Scan for the cell matching the given text and deliver its (x, y) coordinate at center. 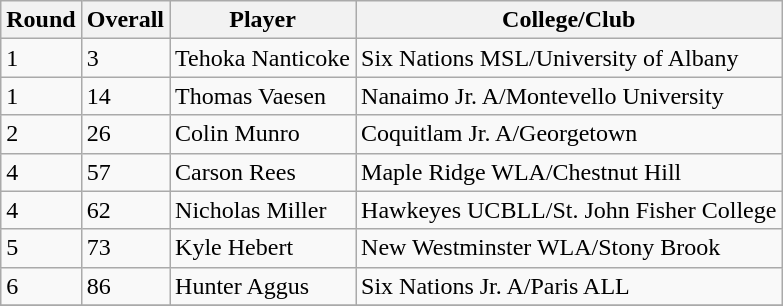
Kyle Hebert (263, 248)
6 (41, 286)
Player (263, 20)
Colin Munro (263, 134)
57 (125, 172)
Overall (125, 20)
Round (41, 20)
Hawkeyes UCBLL/St. John Fisher College (569, 210)
26 (125, 134)
Hunter Aggus (263, 286)
Coquitlam Jr. A/Georgetown (569, 134)
Maple Ridge WLA/Chestnut Hill (569, 172)
2 (41, 134)
73 (125, 248)
86 (125, 286)
College/Club (569, 20)
New Westminster WLA/Stony Brook (569, 248)
62 (125, 210)
Nicholas Miller (263, 210)
Six Nations MSL/University of Albany (569, 58)
Nanaimo Jr. A/Montevello University (569, 96)
14 (125, 96)
Six Nations Jr. A/Paris ALL (569, 286)
3 (125, 58)
Tehoka Nanticoke (263, 58)
Carson Rees (263, 172)
5 (41, 248)
Thomas Vaesen (263, 96)
